Capture the cell that displays the provided text and extract its (X, Y) central coordinate. 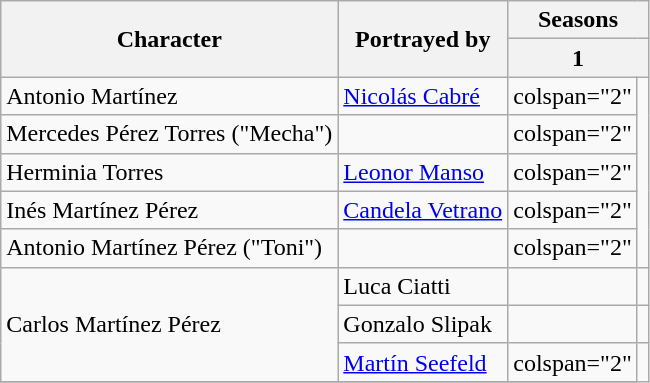
Character (170, 39)
Antonio Martínez Pérez ("Toni") (170, 248)
Nicolás Cabré (423, 96)
Martín Seefeld (423, 362)
Gonzalo Slipak (423, 324)
1 (578, 58)
Luca Ciatti (423, 286)
Candela Vetrano (423, 210)
Seasons (578, 20)
Mercedes Pérez Torres ("Mecha") (170, 134)
Carlos Martínez Pérez (170, 324)
Antonio Martínez (170, 96)
Leonor Manso (423, 172)
Inés Martínez Pérez (170, 210)
Herminia Torres (170, 172)
Portrayed by (423, 39)
